For the text-containing cell, return its midpoint in (x, y) coordinate format. 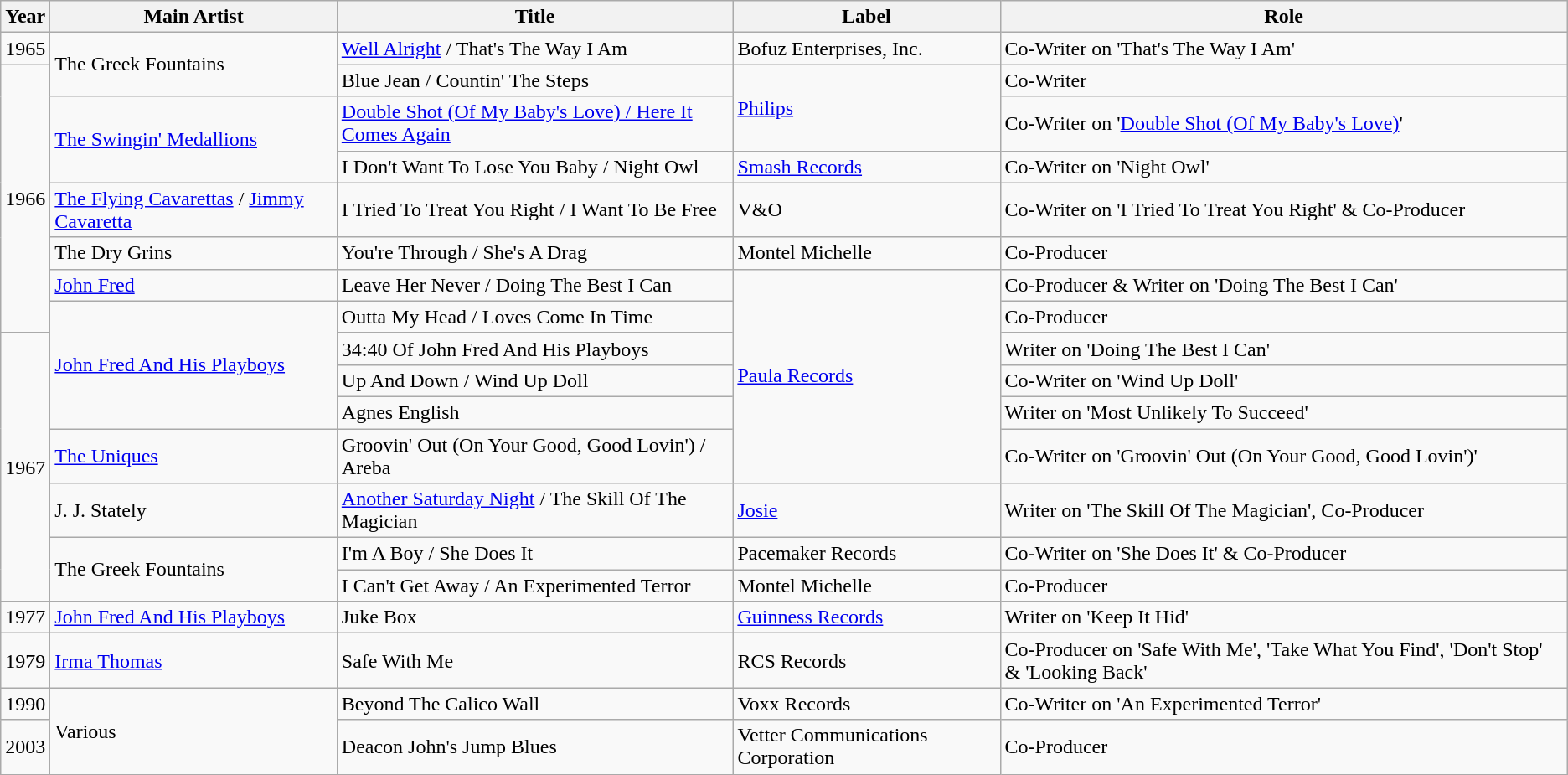
Co-Writer on 'Double Shot (Of My Baby's Love)' (1283, 124)
Another Saturday Night / The Skill Of The Magician (534, 511)
Paula Records (866, 375)
Co-Producer on 'Safe With Me', 'Take What You Find', 'Don't Stop' & 'Looking Back' (1283, 660)
Title (534, 17)
Co-Writer on 'An Experimented Terror' (1283, 704)
1977 (25, 617)
John Fred (193, 285)
Year (25, 17)
Co-Writer on 'Groovin' Out (On Your Good, Good Lovin')' (1283, 456)
Writer on 'Keep It Hid' (1283, 617)
Role (1283, 17)
Co-Writer (1283, 80)
34:40 Of John Fred And His Playboys (534, 349)
Writer on 'Most Unlikely To Succeed' (1283, 412)
1966 (25, 199)
V&O (866, 209)
Blue Jean / Countin' The Steps (534, 80)
RCS Records (866, 660)
I Tried To Treat You Right / I Want To Be Free (534, 209)
Philips (866, 107)
Josie (866, 511)
Groovin' Out (On Your Good, Good Lovin') / Areba (534, 456)
Pacemaker Records (866, 554)
Leave Her Never / Doing The Best I Can (534, 285)
The Dry Grins (193, 253)
Double Shot (Of My Baby's Love) / Here It Comes Again (534, 124)
You're Through / She's A Drag (534, 253)
Safe With Me (534, 660)
Writer on 'The Skill Of The Magician', Co-Producer (1283, 511)
Co-Writer on 'Night Owl' (1283, 167)
Guinness Records (866, 617)
2003 (25, 747)
Agnes English (534, 412)
Smash Records (866, 167)
I'm A Boy / She Does It (534, 554)
Deacon John's Jump Blues (534, 747)
Beyond The Calico Wall (534, 704)
Co-Producer & Writer on 'Doing The Best I Can' (1283, 285)
1967 (25, 467)
Outta My Head / Loves Come In Time (534, 317)
Co-Writer on 'She Does It' & Co-Producer (1283, 554)
Juke Box (534, 617)
I Can't Get Away / An Experimented Terror (534, 586)
J. J. Stately (193, 511)
1979 (25, 660)
Co-Writer on 'Wind Up Doll' (1283, 380)
Various (193, 731)
1965 (25, 49)
Co-Writer on 'That's The Way I Am' (1283, 49)
Well Alright / That's The Way I Am (534, 49)
Label (866, 17)
Irma Thomas (193, 660)
Vetter Communications Corporation (866, 747)
Bofuz Enterprises, Inc. (866, 49)
1990 (25, 704)
The Flying Cavarettas / Jimmy Cavaretta (193, 209)
The Uniques (193, 456)
Writer on 'Doing The Best I Can' (1283, 349)
Co-Writer on 'I Tried To Treat You Right' & Co-Producer (1283, 209)
Voxx Records (866, 704)
The Swingin' Medallions (193, 139)
Main Artist (193, 17)
Up And Down / Wind Up Doll (534, 380)
I Don't Want To Lose You Baby / Night Owl (534, 167)
